Output the (x, y) coordinate of the center of the cell containing the given text.  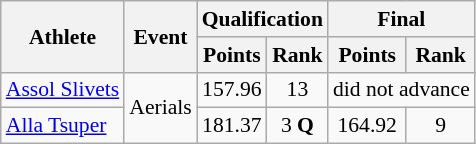
Event (160, 36)
13 (298, 90)
Aerials (160, 108)
Alla Tsuper (62, 126)
Final (402, 19)
164.92 (367, 126)
Assol Slivets (62, 90)
Athlete (62, 36)
9 (440, 126)
157.96 (232, 90)
3 Q (298, 126)
Qualification (262, 19)
181.37 (232, 126)
did not advance (402, 90)
